From the cell containing the given text, extract its center point as [X, Y] coordinate. 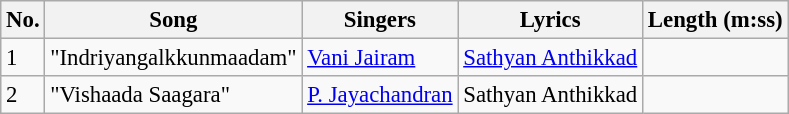
"Indriyangalkkunmaadam" [174, 58]
Length (m:ss) [716, 20]
2 [23, 95]
P. Jayachandran [380, 95]
No. [23, 20]
Vani Jairam [380, 58]
Song [174, 20]
Lyrics [550, 20]
"Vishaada Saagara" [174, 95]
1 [23, 58]
Singers [380, 20]
